Locate the cell with the specified text and output its (X, Y) center coordinate. 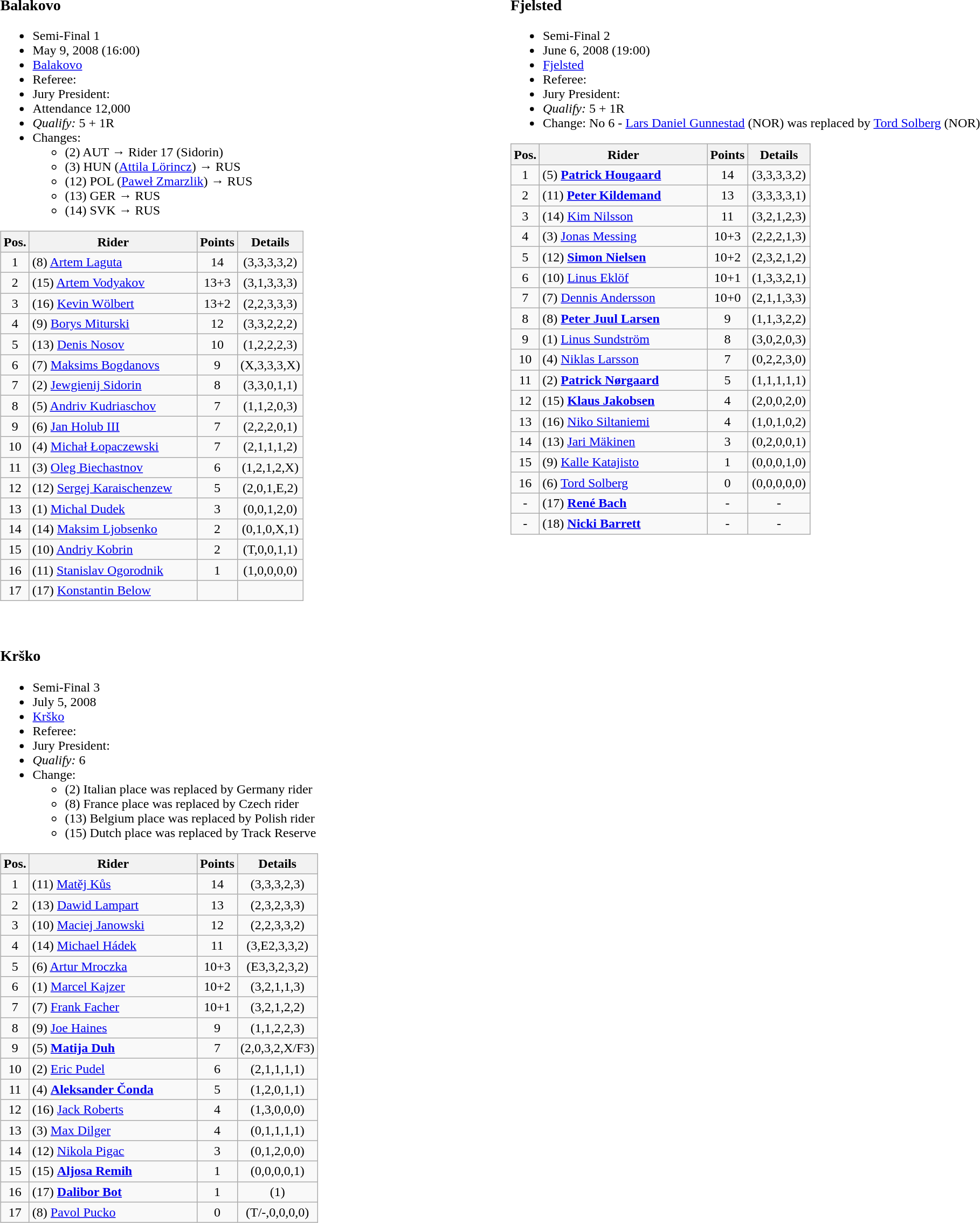
(15) Aljosa Remih (113, 1171)
(13) Denis Nosov (113, 344)
(3,E2,3,3,2) (277, 945)
(16) Niko Siltaniemi (623, 421)
(1,2,1,2,X) (270, 467)
(3,3,2,2,2) (270, 324)
(0,2,0,0,1) (779, 441)
(7) Maksims Bogdanovs (113, 365)
(6) Tord Solberg (623, 482)
(12) Nikola Pigac (113, 1151)
(9) Borys Miturski (113, 324)
(2,1,1,3,3) (779, 298)
(1,1,2,0,3) (270, 406)
(3,0,2,0,3) (779, 339)
(0,1,0,X,1) (270, 529)
(2,3,2,3,3) (277, 904)
(3,2,1,2,3) (779, 216)
(1,1,2,2,3) (277, 1028)
(X,3,3,3,X) (270, 365)
(0,2,2,3,0) (779, 360)
(9) Joe Haines (113, 1028)
(E3,3,2,3,2) (277, 966)
(2,2,3,3,3) (270, 303)
(2) Eric Pudel (113, 1069)
(18) Nicki Barrett (623, 524)
(7) Frank Facher (113, 1007)
(10) Linus Eklöf (623, 278)
(2,3,2,1,2) (779, 257)
(8) Peter Juul Larsen (623, 319)
(1,2,2,2,3) (270, 344)
(6) Artur Mroczka (113, 966)
(2,0,1,E,2) (270, 488)
(2,2,2,1,3) (779, 237)
(T/-,0,0,0,0) (277, 1212)
(2,0,0,2,0) (779, 400)
(15) Artem Vodyakov (113, 283)
(3,3,3,2,3) (277, 884)
(1) (277, 1192)
(17) Konstantin Below (113, 590)
(6) Jan Holub III (113, 426)
(3,2,1,2,2) (277, 1007)
(16) Kevin Wölbert (113, 303)
(3,3,0,1,1) (270, 385)
(1,2,0,1,1) (277, 1089)
(0,1,1,1,1) (277, 1130)
(4) Aleksander Čonda (113, 1089)
(16) Jack Roberts (113, 1110)
(1) Marcel Kajzer (113, 987)
(5) Patrick Hougaard (623, 175)
(3,3,3,3,1) (779, 196)
(1,3,0,0,0) (277, 1110)
(7) Dennis Andersson (623, 298)
(0,0,0,0,1) (277, 1171)
(1,3,3,2,1) (779, 278)
(2,1,1,1,1) (277, 1069)
(3,2,1,1,3) (277, 987)
(0,0,1,2,0) (270, 508)
(12) Simon Nielsen (623, 257)
(T,0,0,1,1) (270, 549)
(11) Matěj Kůs (113, 884)
(17) Dalibor Bot (113, 1192)
(14) Kim Nilsson (623, 216)
(1) Michal Dudek (113, 508)
(2,0,3,2,X/F3) (277, 1048)
(0,0,0,1,0) (779, 462)
(8) Artem Laguta (113, 262)
(2) Patrick Nørgaard (623, 380)
(2,2,3,3,2) (277, 925)
13+3 (217, 283)
(11) Stanislav Ogorodnik (113, 570)
(11) Peter Kildemand (623, 196)
(15) Klaus Jakobsen (623, 400)
(3) Jonas Messing (623, 237)
(2) Jewgienij Sidorin (113, 385)
(1,1,1,1,1) (779, 380)
(10) Maciej Janowski (113, 925)
(17) René Bach (623, 503)
(2,2,2,0,1) (270, 426)
(8) Pavol Pucko (113, 1212)
(3) Oleg Biechastnov (113, 467)
(1,1,3,2,2) (779, 319)
(9) Kalle Katajisto (623, 462)
(3) Max Dilger (113, 1130)
(0,0,0,0,0) (779, 482)
10+0 (728, 298)
(4) Michał Łopaczewski (113, 447)
(13) Jari Mäkinen (623, 441)
(0,1,2,0,0) (277, 1151)
(1) Linus Sundström (623, 339)
(5) Andriv Kudriaschov (113, 406)
13+2 (217, 303)
(14) Maksim Ljobsenko (113, 529)
(2,1,1,1,2) (270, 447)
(1,0,0,0,0) (270, 570)
(13) Dawid Lampart (113, 904)
(10) Andriy Kobrin (113, 549)
(1,0,1,0,2) (779, 421)
(12) Sergej Karaischenzew (113, 488)
(5) Matija Duh (113, 1048)
(4) Niklas Larsson (623, 360)
(3,1,3,3,3) (270, 283)
(14) Michael Hádek (113, 945)
